From the cell containing the given text, extract its center point as [x, y] coordinate. 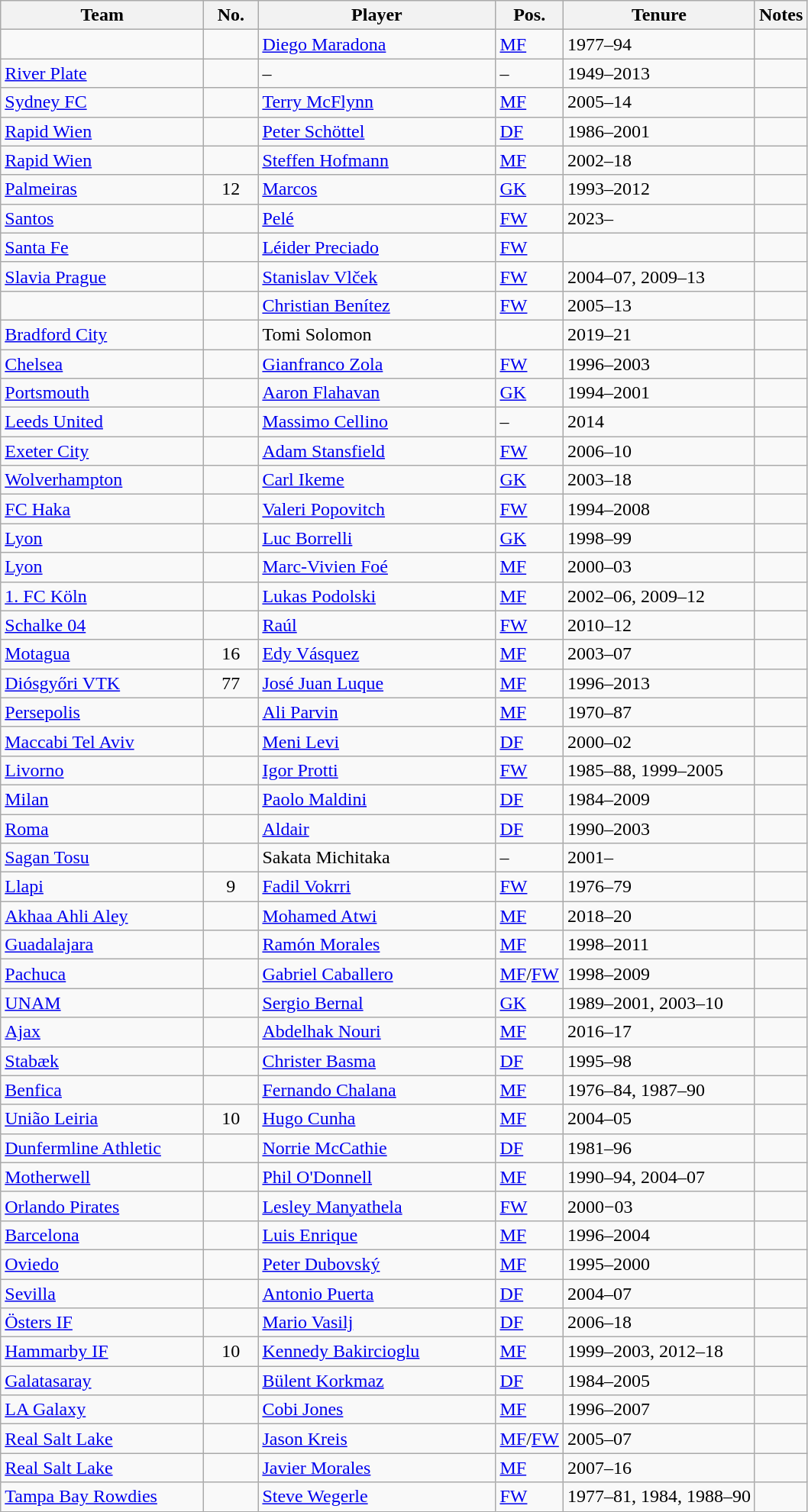
Sergio Bernal [377, 1003]
River Plate [102, 73]
1981–96 [658, 1148]
Edy Vásquez [377, 654]
Sydney FC [102, 102]
2006–10 [658, 451]
Bülent Korkmaz [377, 1381]
Marc-Vivien Foé [377, 567]
Christer Basma [377, 1061]
1993–2012 [658, 189]
Oviedo [102, 1264]
2010–12 [658, 625]
Bradford City [102, 334]
1996–2003 [658, 364]
Santa Fe [102, 247]
Igor Protti [377, 770]
José Juan Luque [377, 683]
Ramón Morales [377, 945]
2002–06, 2009–12 [658, 596]
1977–94 [658, 44]
Adam Stansfield [377, 451]
Sevilla [102, 1294]
1976–79 [658, 887]
2003–07 [658, 654]
Exeter City [102, 451]
2016–17 [658, 1032]
Santos [102, 218]
Wolverhampton [102, 480]
2005–13 [658, 305]
1994–2008 [658, 509]
Ajax [102, 1032]
Tenure [658, 15]
2007–16 [658, 1468]
Diego Maradona [377, 44]
Llapi [102, 887]
Player [377, 15]
2004–07, 2009–13 [658, 276]
16 [231, 654]
Sagan Tosu [102, 858]
Diósgyőri VTK [102, 683]
Stanislav Vlček [377, 276]
Aldair [377, 828]
Hammarby IF [102, 1352]
Aaron Flahavan [377, 393]
2004–07 [658, 1294]
Palmeiras [102, 189]
Mohamed Atwi [377, 916]
Benfica [102, 1090]
No. [231, 15]
Peter Dubovský [377, 1264]
Javier Morales [377, 1468]
Stabæk [102, 1061]
2005–07 [658, 1439]
Tomi Solomon [377, 334]
Ali Parvin [377, 712]
Team [102, 15]
Sakata Michitaka [377, 858]
Meni Levi [377, 741]
Antonio Puerta [377, 1294]
Chelsea [102, 364]
2018–20 [658, 916]
2001– [658, 858]
1949–2013 [658, 73]
Raúl [377, 625]
Phil O'Donnell [377, 1177]
Pelé [377, 218]
2002–18 [658, 160]
Lesley Manyathela [377, 1206]
Luc Borrelli [377, 538]
Gianfranco Zola [377, 364]
77 [231, 683]
1995–98 [658, 1061]
Guadalajara [102, 945]
2000–03 [658, 567]
Luis Enrique [377, 1235]
LA Galaxy [102, 1410]
Pos. [529, 15]
1996–2013 [658, 683]
Terry McFlynn [377, 102]
9 [231, 887]
2023– [658, 218]
1998–99 [658, 538]
Massimo Cellino [377, 422]
Cobi Jones [377, 1410]
1996–2004 [658, 1235]
1990–2003 [658, 828]
União Leiria [102, 1119]
1998–2009 [658, 974]
1998–2011 [658, 945]
Slavia Prague [102, 276]
Portsmouth [102, 393]
1986–2001 [658, 131]
Gabriel Caballero [377, 974]
1984–2005 [658, 1381]
1. FC Köln [102, 596]
Akhaa Ahli Aley [102, 916]
2000−03 [658, 1206]
2004–05 [658, 1119]
1999–2003, 2012–18 [658, 1352]
Dunfermline Athletic [102, 1148]
1985–88, 1999–2005 [658, 770]
2005–14 [658, 102]
Pachuca [102, 974]
1970–87 [658, 712]
Orlando Pirates [102, 1206]
Marcos [377, 189]
1995–2000 [658, 1264]
Steve Wegerle [377, 1497]
2003–18 [658, 480]
Maccabi Tel Aviv [102, 741]
Fadil Vokrri [377, 887]
2019–21 [658, 334]
UNAM [102, 1003]
Norrie McCathie [377, 1148]
Abdelhak Nouri [377, 1032]
Leeds United [102, 422]
Hugo Cunha [377, 1119]
1994–2001 [658, 393]
FC Haka [102, 509]
Lukas Podolski [377, 596]
Christian Benítez [377, 305]
Valeri Popovitch [377, 509]
Kennedy Bakircioglu [377, 1352]
2014 [658, 422]
Livorno [102, 770]
1996–2007 [658, 1410]
2006–18 [658, 1323]
Steffen Hofmann [377, 160]
1990–94, 2004–07 [658, 1177]
Mario Vasilj [377, 1323]
Jason Kreis [377, 1439]
1989–2001, 2003–10 [658, 1003]
Motherwell [102, 1177]
Schalke 04 [102, 625]
Östers IF [102, 1323]
Motagua [102, 654]
Milan [102, 799]
1984–2009 [658, 799]
12 [231, 189]
Galatasaray [102, 1381]
Paolo Maldini [377, 799]
Tampa Bay Rowdies [102, 1497]
1977–81, 1984, 1988–90 [658, 1497]
Carl Ikeme [377, 480]
Roma [102, 828]
Notes [781, 15]
Barcelona [102, 1235]
Fernando Chalana [377, 1090]
Persepolis [102, 712]
Peter Schöttel [377, 131]
1976–84, 1987–90 [658, 1090]
Léider Preciado [377, 247]
2000–02 [658, 741]
